For the text-containing cell, return its midpoint in [X, Y] coordinate format. 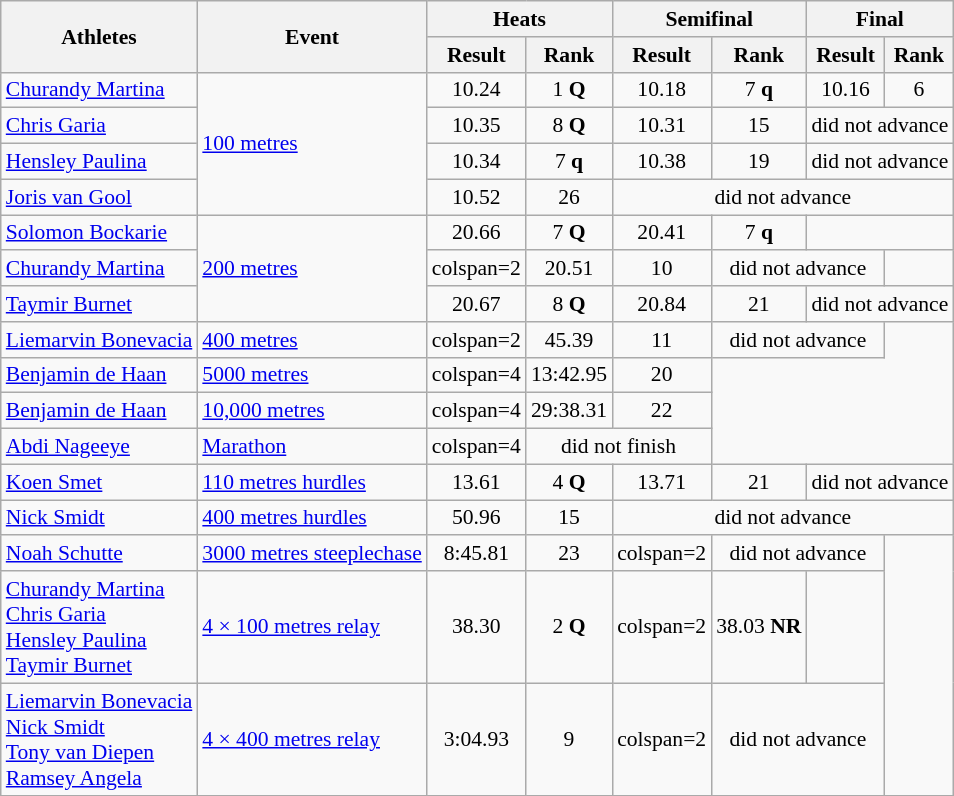
6 [920, 90]
20.41 [662, 233]
Churandy MartinaChris GariaHensley PaulinaTaymir Burnet [100, 627]
Noah Schutte [100, 554]
Marathon [312, 447]
Liemarvin BonevaciaNick SmidtTony van DiepenRamsey Angela [100, 739]
400 metres [312, 340]
3:04.93 [476, 739]
Final [880, 19]
did not finish [618, 447]
1 Q [569, 90]
20 [662, 375]
10.52 [476, 197]
29:38.31 [569, 411]
13.61 [476, 482]
8:45.81 [476, 554]
10,000 metres [312, 411]
38.30 [476, 627]
Hensley Paulina [100, 162]
2 Q [569, 627]
10.16 [845, 90]
19 [758, 162]
10.35 [476, 126]
11 [662, 340]
Nick Smidt [100, 518]
26 [569, 197]
5000 metres [312, 375]
Abdi Nageeye [100, 447]
Koen Smet [100, 482]
20.51 [569, 269]
22 [662, 411]
4 × 100 metres relay [312, 627]
20.84 [662, 304]
7 Q [569, 233]
50.96 [476, 518]
4 × 400 metres relay [312, 739]
Event [312, 36]
10 [662, 269]
13:42.95 [569, 375]
10.24 [476, 90]
Joris van Gool [100, 197]
Liemarvin Bonevacia [100, 340]
10.31 [662, 126]
13.71 [662, 482]
110 metres hurdles [312, 482]
3000 metres steeplechase [312, 554]
Solomon Bockarie [100, 233]
10.18 [662, 90]
Athletes [100, 36]
45.39 [569, 340]
100 metres [312, 143]
20.66 [476, 233]
200 metres [312, 268]
4 Q [569, 482]
20.67 [476, 304]
400 metres hurdles [312, 518]
Semifinal [709, 19]
38.03 NR [758, 627]
Taymir Burnet [100, 304]
10.38 [662, 162]
Chris Garia [100, 126]
10.34 [476, 162]
Heats [520, 19]
23 [569, 554]
9 [569, 739]
